Capture the cell that displays the provided text and extract its [X, Y] central coordinate. 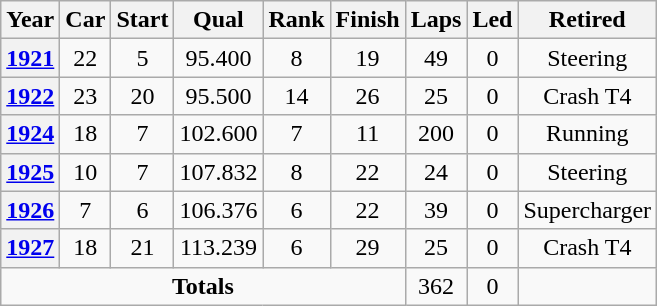
Running [588, 134]
24 [436, 172]
Totals [203, 286]
10 [86, 172]
Car [86, 20]
1926 [30, 210]
Supercharger [588, 210]
Led [492, 20]
Qual [218, 20]
362 [436, 286]
Year [30, 20]
26 [368, 96]
Finish [368, 20]
106.376 [218, 210]
1922 [30, 96]
20 [142, 96]
14 [296, 96]
1927 [30, 248]
95.400 [218, 58]
200 [436, 134]
11 [368, 134]
23 [86, 96]
49 [436, 58]
102.600 [218, 134]
1925 [30, 172]
19 [368, 58]
Retired [588, 20]
5 [142, 58]
39 [436, 210]
95.500 [218, 96]
21 [142, 248]
1924 [30, 134]
Rank [296, 20]
1921 [30, 58]
Start [142, 20]
107.832 [218, 172]
Laps [436, 20]
29 [368, 248]
113.239 [218, 248]
